Find where the given text appears and provide that cell's center as (x, y) coordinate. 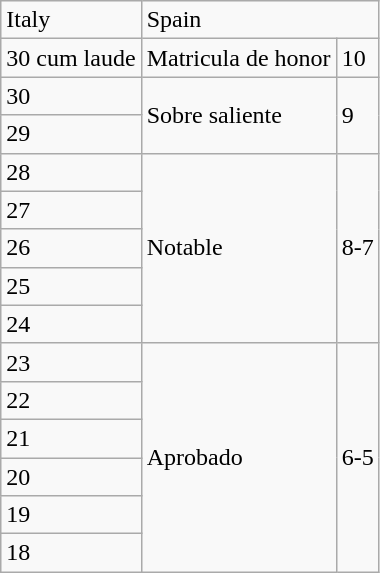
8-7 (358, 248)
18 (71, 553)
Aprobado (238, 457)
29 (71, 134)
9 (358, 115)
28 (71, 172)
22 (71, 400)
20 (71, 477)
24 (71, 324)
27 (71, 210)
30 cum laude (71, 58)
Sobre saliente (238, 115)
Matricula de honor (238, 58)
23 (71, 362)
21 (71, 438)
Notable (238, 248)
25 (71, 286)
10 (358, 58)
6-5 (358, 457)
30 (71, 96)
Spain (260, 20)
19 (71, 515)
Italy (71, 20)
26 (71, 248)
